Find where the given text appears and provide that cell's center as (x, y) coordinate. 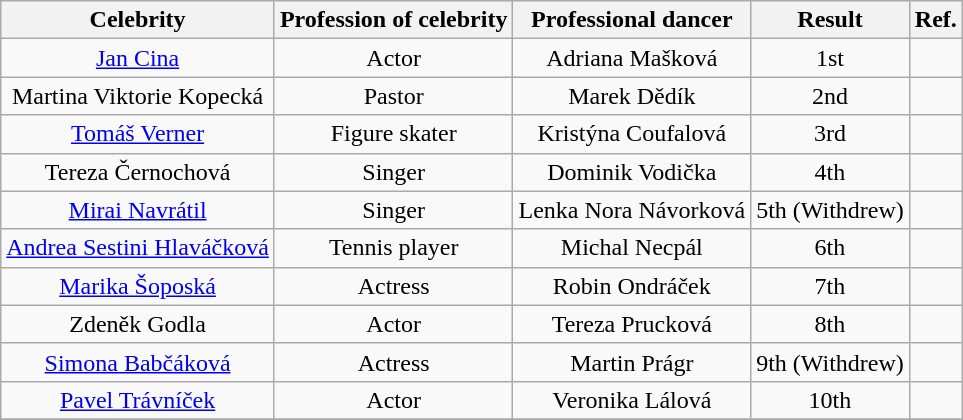
Jan Cina (138, 58)
Tomáš Verner (138, 134)
Celebrity (138, 20)
Marika Šoposká (138, 286)
Tennis player (394, 248)
Tereza Černochová (138, 172)
4th (830, 172)
Dominik Vodička (632, 172)
Michal Necpál (632, 248)
Figure skater (394, 134)
Martin Prágr (632, 362)
5th (Withdrew) (830, 210)
Professional dancer (632, 20)
10th (830, 400)
Profession of celebrity (394, 20)
Robin Ondráček (632, 286)
2nd (830, 96)
Veronika Lálová (632, 400)
Mirai Navrátil (138, 210)
9th (Withdrew) (830, 362)
Pastor (394, 96)
Andrea Sestini Hlaváčková (138, 248)
Lenka Nora Návorková (632, 210)
Marek Dědík (632, 96)
8th (830, 324)
3rd (830, 134)
Zdeněk Godla (138, 324)
Kristýna Coufalová (632, 134)
Pavel Trávníček (138, 400)
Tereza Prucková (632, 324)
6th (830, 248)
Result (830, 20)
Adriana Mašková (632, 58)
7th (830, 286)
Simona Babčáková (138, 362)
Ref. (936, 20)
Martina Viktorie Kopecká (138, 96)
1st (830, 58)
